Return the [x, y] coordinate for the center point of the cell that contains the specified text.  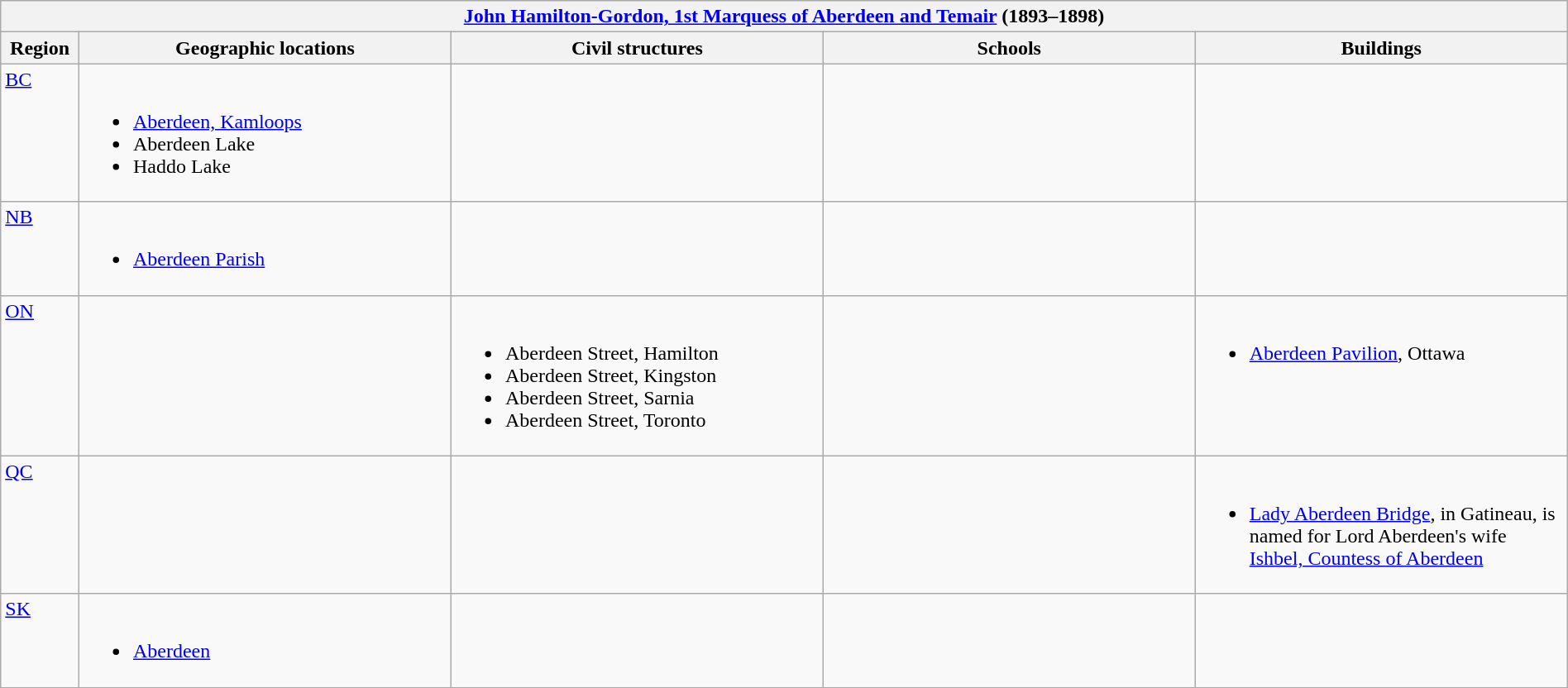
Region [40, 48]
Aberdeen Pavilion, Ottawa [1381, 375]
Civil structures [637, 48]
Aberdeen [265, 640]
Schools [1009, 48]
ON [40, 375]
Buildings [1381, 48]
Aberdeen Parish [265, 248]
NB [40, 248]
SK [40, 640]
Geographic locations [265, 48]
QC [40, 524]
John Hamilton-Gordon, 1st Marquess of Aberdeen and Temair (1893–1898) [784, 17]
Lady Aberdeen Bridge, in Gatineau, is named for Lord Aberdeen's wife Ishbel, Countess of Aberdeen [1381, 524]
Aberdeen Street, HamiltonAberdeen Street, KingstonAberdeen Street, SarniaAberdeen Street, Toronto [637, 375]
BC [40, 132]
Aberdeen, KamloopsAberdeen LakeHaddo Lake [265, 132]
